Extract the [x, y] coordinate from the center of the cell holding the provided text.  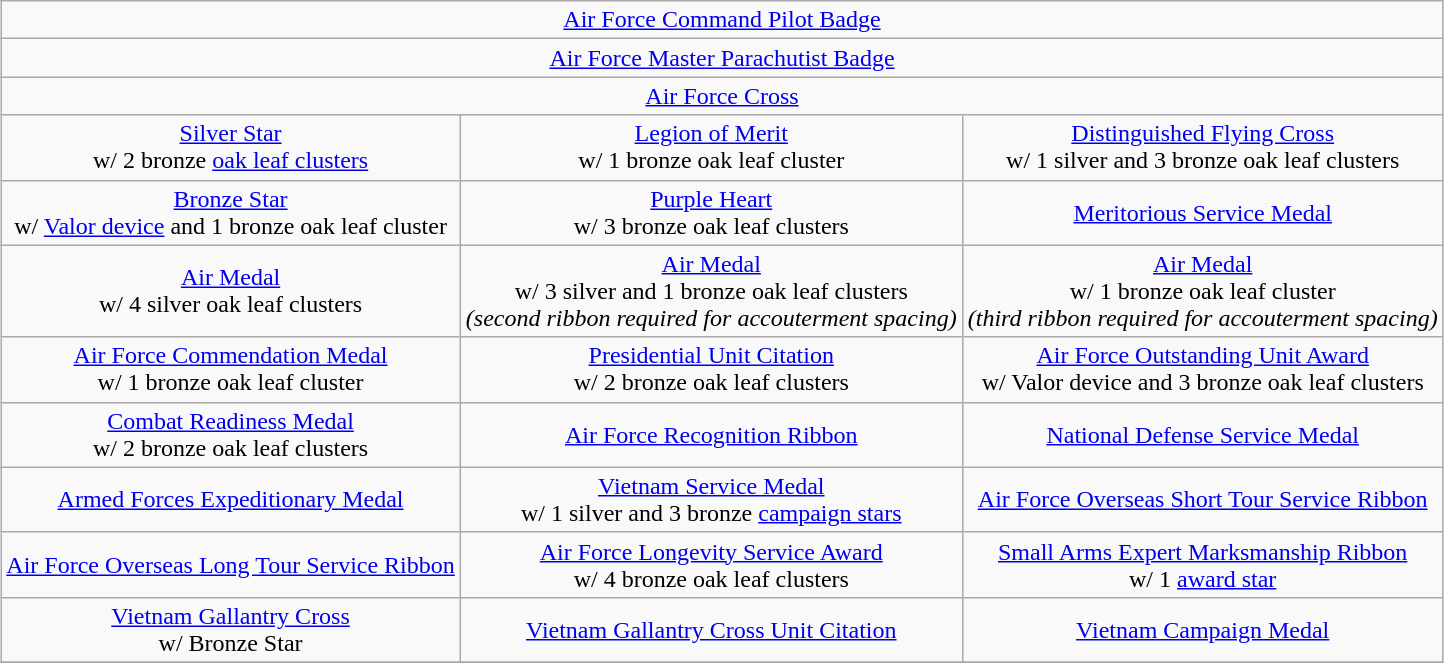
Air Force Overseas Short Tour Service Ribbon [1202, 500]
Air Force Overseas Long Tour Service Ribbon [231, 564]
Distinguished Flying Crossw/ 1 silver and 3 bronze oak leaf clusters [1202, 148]
Air Force Recognition Ribbon [711, 434]
Air Force Commendation Medalw/ 1 bronze oak leaf cluster [231, 370]
Air Force Longevity Service Awardw/ 4 bronze oak leaf clusters [711, 564]
Vietnam Service Medalw/ 1 silver and 3 bronze campaign stars [711, 500]
Vietnam Gallantry Crossw/ Bronze Star [231, 630]
Air Force Cross [722, 96]
Legion of Meritw/ 1 bronze oak leaf cluster [711, 148]
Bronze Starw/ Valor device and 1 bronze oak leaf cluster [231, 212]
Air Force Outstanding Unit Awardw/ Valor device and 3 bronze oak leaf clusters [1202, 370]
Air Medalw/ 1 bronze oak leaf cluster(third ribbon required for accouterment spacing) [1202, 291]
Air Force Command Pilot Badge [722, 20]
Air Medalw/ 3 silver and 1 bronze oak leaf clusters(second ribbon required for accouterment spacing) [711, 291]
Meritorious Service Medal [1202, 212]
Air Medalw/ 4 silver oak leaf clusters [231, 291]
National Defense Service Medal [1202, 434]
Small Arms Expert Marksmanship Ribbonw/ 1 award star [1202, 564]
Purple Heartw/ 3 bronze oak leaf clusters [711, 212]
Silver Starw/ 2 bronze oak leaf clusters [231, 148]
Vietnam Gallantry Cross Unit Citation [711, 630]
Combat Readiness Medalw/ 2 bronze oak leaf clusters [231, 434]
Presidential Unit Citationw/ 2 bronze oak leaf clusters [711, 370]
Air Force Master Parachutist Badge [722, 58]
Vietnam Campaign Medal [1202, 630]
Armed Forces Expeditionary Medal [231, 500]
